Return (x, y) of the center of cell containing provided text 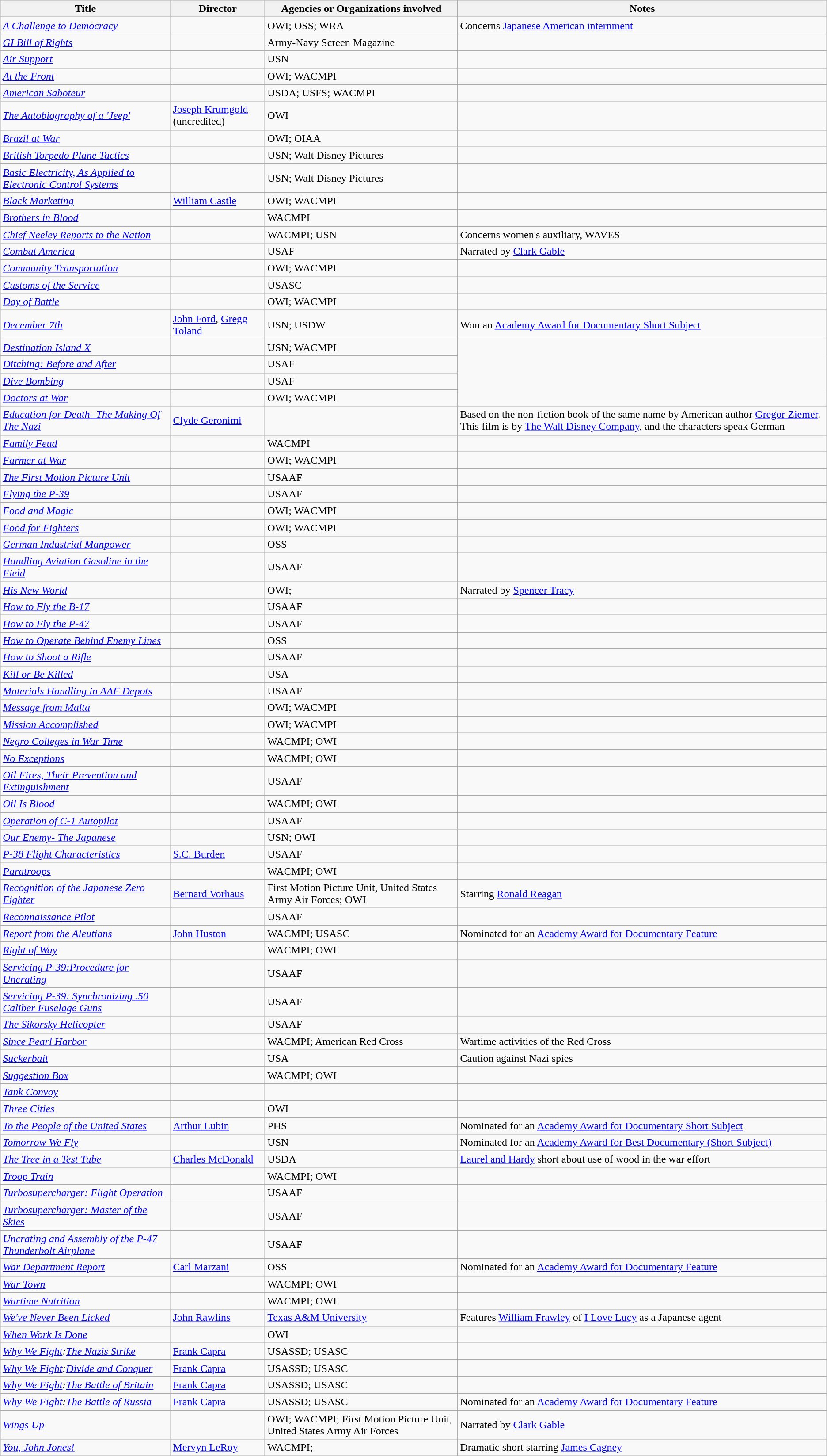
Narrated by Spencer Tracy (642, 590)
Why We Fight:Divide and Conquer (86, 1368)
Farmer at War (86, 460)
Day of Battle (86, 302)
Caution against Nazi spies (642, 1058)
Clyde Geronimi (218, 421)
Oil Fires, Their Prevention and Extinguishment (86, 781)
Wartime Nutrition (86, 1301)
A Challenge to Democracy (86, 26)
Community Transportation (86, 268)
Agencies or Organizations involved (361, 9)
John Rawlins (218, 1318)
Starring Ronald Reagan (642, 894)
American Saboteur (86, 93)
Army-Navy Screen Magazine (361, 42)
Message from Malta (86, 708)
USN; OWI (361, 838)
P-38 Flight Characteristics (86, 854)
War Town (86, 1284)
Tank Convoy (86, 1092)
Tomorrow We Fly (86, 1143)
Oil Is Blood (86, 804)
Notes (642, 9)
Ditching: Before and After (86, 364)
Basic Electricity, As Applied to Electronic Control Systems (86, 178)
Won an Academy Award for Documentary Short Subject (642, 324)
Title (86, 9)
USASC (361, 285)
S.C. Burden (218, 854)
Dive Bombing (86, 381)
Why We Fight:The Battle of Russia (86, 1402)
Features William Frawley of I Love Lucy as a Japanese agent (642, 1318)
Doctors at War (86, 398)
OWI; OSS; WRA (361, 26)
How to Operate Behind Enemy Lines (86, 640)
How to Fly the P-47 (86, 624)
When Work Is Done (86, 1334)
Nominated for an Academy Award for Best Documentary (Short Subject) (642, 1143)
Recognition of the Japanese Zero Fighter (86, 894)
Concerns women's auxiliary, WAVES (642, 235)
Materials Handling in AAF Depots (86, 691)
First Motion Picture Unit, United States Army Air Forces; OWI (361, 894)
Charles McDonald (218, 1159)
British Torpedo Plane Tactics (86, 155)
War Department Report (86, 1267)
Reconnaissance Pilot (86, 917)
How to Shoot a Rifle (86, 657)
Why We Fight:The Battle of Britain (86, 1385)
Turbosupercharger: Flight Operation (86, 1193)
Why We Fight:The Nazis Strike (86, 1351)
The Autobiography of a 'Jeep' (86, 116)
John Huston (218, 934)
The Tree in a Test Tube (86, 1159)
Paratroops (86, 871)
USN; WACMPI (361, 347)
USN; USDW (361, 324)
Nominated for an Academy Award for Documentary Short Subject (642, 1126)
Dramatic short starring James Cagney (642, 1448)
Our Enemy- The Japanese (86, 838)
December 7th (86, 324)
How to Fly the B-17 (86, 607)
Since Pearl Harbor (86, 1041)
Brothers in Blood (86, 217)
OWI; OIAA (361, 138)
WACMPI; American Red Cross (361, 1041)
WACMPI; USASC (361, 934)
Laurel and Hardy short about use of wood in the war effort (642, 1159)
Destination Island X (86, 347)
Director (218, 9)
Joseph Krumgold (uncredited) (218, 116)
Black Marketing (86, 201)
Suggestion Box (86, 1075)
Carl Marzani (218, 1267)
Chief Neeley Reports to the Nation (86, 235)
Education for Death- The Making Of The Nazi (86, 421)
Customs of the Service (86, 285)
OWI; WACMPI; First Motion Picture Unit, United States Army Air Forces (361, 1424)
Concerns Japanese American internment (642, 26)
GI Bill of Rights (86, 42)
Wings Up (86, 1424)
Turbosupercharger: Master of the Skies (86, 1216)
Uncrating and Assembly of the P-47 Thunderbolt Airplane (86, 1245)
Brazil at War (86, 138)
WACMPI; USN (361, 235)
His New World (86, 590)
You, John Jones! (86, 1448)
Bernard Vorhaus (218, 894)
Flying the P-39 (86, 494)
Arthur Lubin (218, 1126)
Wartime activities of the Red Cross (642, 1041)
Operation of C-1 Autopilot (86, 821)
Texas A&M University (361, 1318)
Food for Fighters (86, 527)
John Ford, Gregg Toland (218, 324)
Report from the Aleutians (86, 934)
WACMPI; (361, 1448)
Negro Colleges in War Time (86, 741)
William Castle (218, 201)
Suckerbait (86, 1058)
PHS (361, 1126)
The Sikorsky Helicopter (86, 1025)
USDA; USFS; WACMPI (361, 93)
No Exceptions (86, 758)
Combat America (86, 252)
Family Feud (86, 443)
Mission Accomplished (86, 724)
Handling Aviation Gasoline in the Field (86, 568)
To the People of the United States (86, 1126)
At the Front (86, 76)
USDA (361, 1159)
Troop Train (86, 1176)
The First Motion Picture Unit (86, 477)
Right of Way (86, 950)
Air Support (86, 59)
OWI; (361, 590)
Servicing P-39:Procedure for Uncrating (86, 973)
Servicing P-39: Synchronizing .50 Caliber Fuselage Guns (86, 1002)
Mervyn LeRoy (218, 1448)
German Industrial Manpower (86, 545)
Kill or Be Killed (86, 674)
Food and Magic (86, 511)
Three Cities (86, 1109)
We've Never Been Licked (86, 1318)
